Return the [x, y] coordinate for the center point of the cell that contains the specified text.  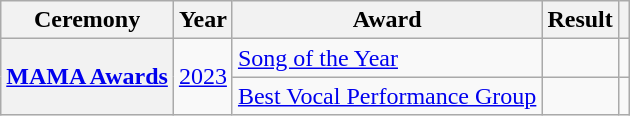
Song of the Year [386, 58]
Best Vocal Performance Group [386, 96]
2023 [202, 77]
Award [386, 20]
Year [202, 20]
MAMA Awards [88, 77]
Ceremony [88, 20]
Result [580, 20]
